Output the [X, Y] coordinate of the center of the cell containing the given text.  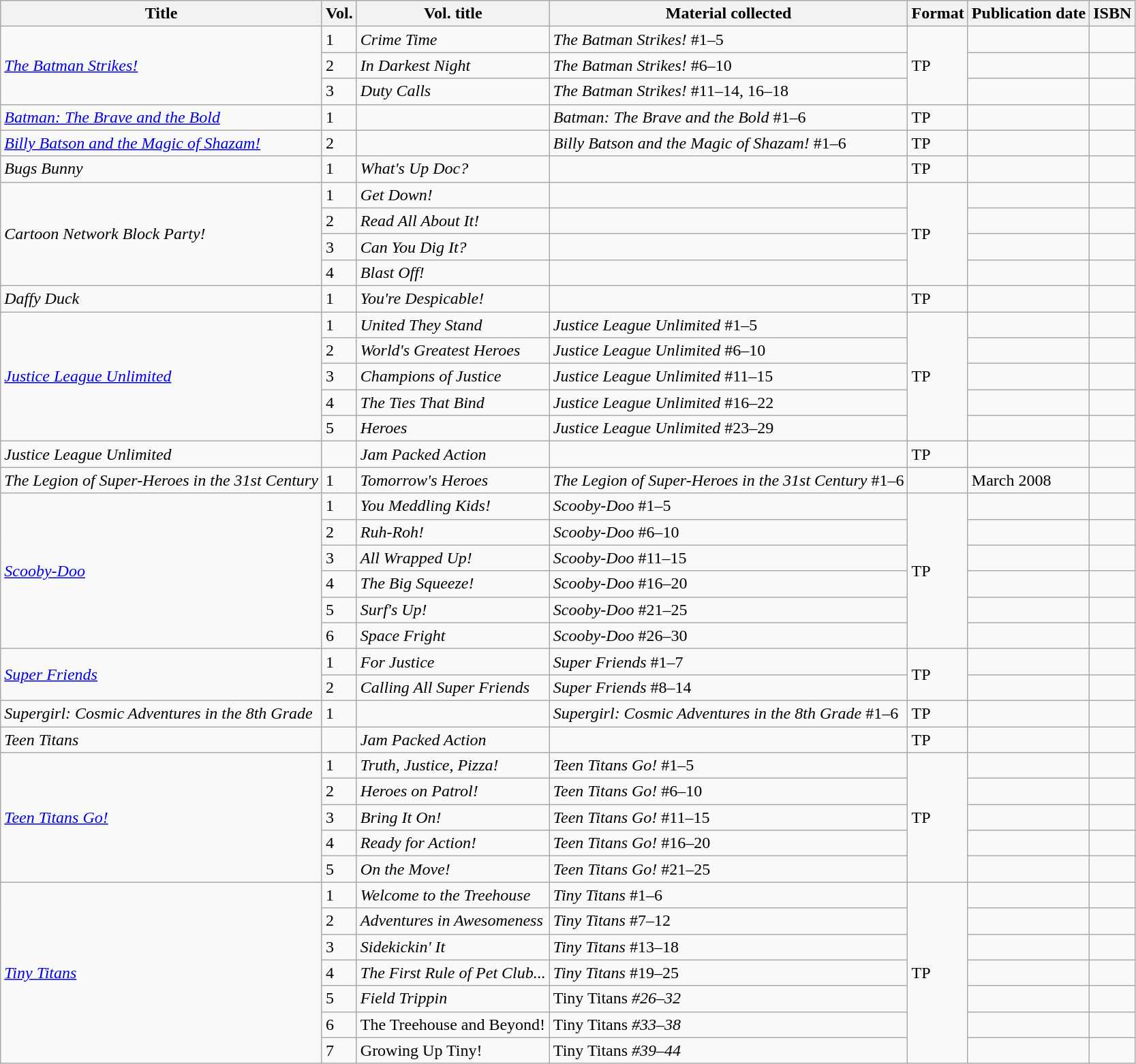
Scooby-Doo #16–20 [728, 584]
Scooby-Doo [162, 571]
Super Friends #1–7 [728, 661]
Teen Titans Go! #11–15 [728, 817]
Tiny Titans #39–44 [728, 1050]
Tiny Titans #19–25 [728, 973]
United They Stand [452, 325]
Heroes [452, 428]
Batman: The Brave and the Bold [162, 117]
Batman: The Brave and the Bold #1–6 [728, 117]
Adventures in Awesomeness [452, 921]
Duty Calls [452, 91]
Billy Batson and the Magic of Shazam! #1–6 [728, 143]
Can You Dig It? [452, 247]
Justice League Unlimited #1–5 [728, 325]
Champions of Justice [452, 377]
Scooby-Doo #6–10 [728, 532]
March 2008 [1028, 480]
The Legion of Super-Heroes in the 31st Century #1–6 [728, 480]
Field Trippin [452, 999]
You Meddling Kids! [452, 506]
The Batman Strikes! #1–5 [728, 40]
The Big Squeeze! [452, 584]
Ruh-Roh! [452, 532]
Heroes on Patrol! [452, 792]
Cartoon Network Block Party! [162, 234]
Justice League Unlimited #23–29 [728, 428]
Billy Batson and the Magic of Shazam! [162, 143]
Calling All Super Friends [452, 687]
Tiny Titans #7–12 [728, 921]
Supergirl: Cosmic Adventures in the 8th Grade #1–6 [728, 713]
You're Despicable! [452, 298]
Publication date [1028, 14]
World's Greatest Heroes [452, 351]
Sidekickin' It [452, 947]
The Batman Strikes! #11–14, 16–18 [728, 91]
Blast Off! [452, 272]
Scooby-Doo #21–25 [728, 610]
For Justice [452, 661]
In Darkest Night [452, 65]
Surf's Up! [452, 610]
Tiny Titans [162, 973]
Tiny Titans #33–38 [728, 1024]
Scooby-Doo #11–15 [728, 558]
Super Friends [162, 674]
Scooby-Doo #1–5 [728, 506]
Justice League Unlimited #6–10 [728, 351]
7 [339, 1050]
Tiny Titans #26–32 [728, 999]
On the Move! [452, 869]
Teen Titans Go! #16–20 [728, 843]
The Batman Strikes! #6–10 [728, 65]
Vol. [339, 14]
Supergirl: Cosmic Adventures in the 8th Grade [162, 713]
Get Down! [452, 195]
Space Fright [452, 636]
Tiny Titans #1–6 [728, 895]
Ready for Action! [452, 843]
Vol. title [452, 14]
Teen Titans Go! [162, 817]
Teen Titans Go! #6–10 [728, 792]
The Legion of Super-Heroes in the 31st Century [162, 480]
Super Friends #8–14 [728, 687]
Crime Time [452, 40]
Title [162, 14]
Truth, Justice, Pizza! [452, 766]
Daffy Duck [162, 298]
Bring It On! [452, 817]
Justice League Unlimited #16–22 [728, 403]
Read All About It! [452, 221]
The Treehouse and Beyond! [452, 1024]
Tomorrow's Heroes [452, 480]
Bugs Bunny [162, 169]
Teen Titans Go! #21–25 [728, 869]
Teen Titans Go! #1–5 [728, 766]
Teen Titans [162, 739]
All Wrapped Up! [452, 558]
Tiny Titans #13–18 [728, 947]
Growing Up Tiny! [452, 1050]
Material collected [728, 14]
Welcome to the Treehouse [452, 895]
The First Rule of Pet Club... [452, 973]
The Ties That Bind [452, 403]
ISBN [1112, 14]
Format [938, 14]
What's Up Doc? [452, 169]
Scooby-Doo #26–30 [728, 636]
Justice League Unlimited #11–15 [728, 377]
The Batman Strikes! [162, 65]
